Identify which cell holds the provided text, then report its [X, Y] central coordinate. 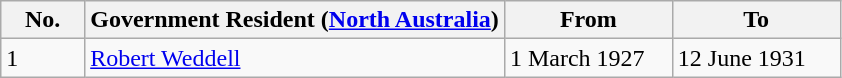
Robert Weddell [295, 58]
1 [43, 58]
1 March 1927 [588, 58]
Government Resident (North Australia) [295, 20]
12 June 1931 [756, 58]
To [756, 20]
From [588, 20]
No. [43, 20]
